From the cell containing the given text, extract its center point as [X, Y] coordinate. 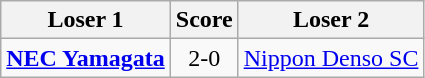
Nippon Denso SC [331, 58]
Score [204, 20]
2-0 [204, 58]
Loser 1 [86, 20]
NEC Yamagata [86, 58]
Loser 2 [331, 20]
